Detect which cell encompasses the target text, then output its (X, Y) center coordinate. 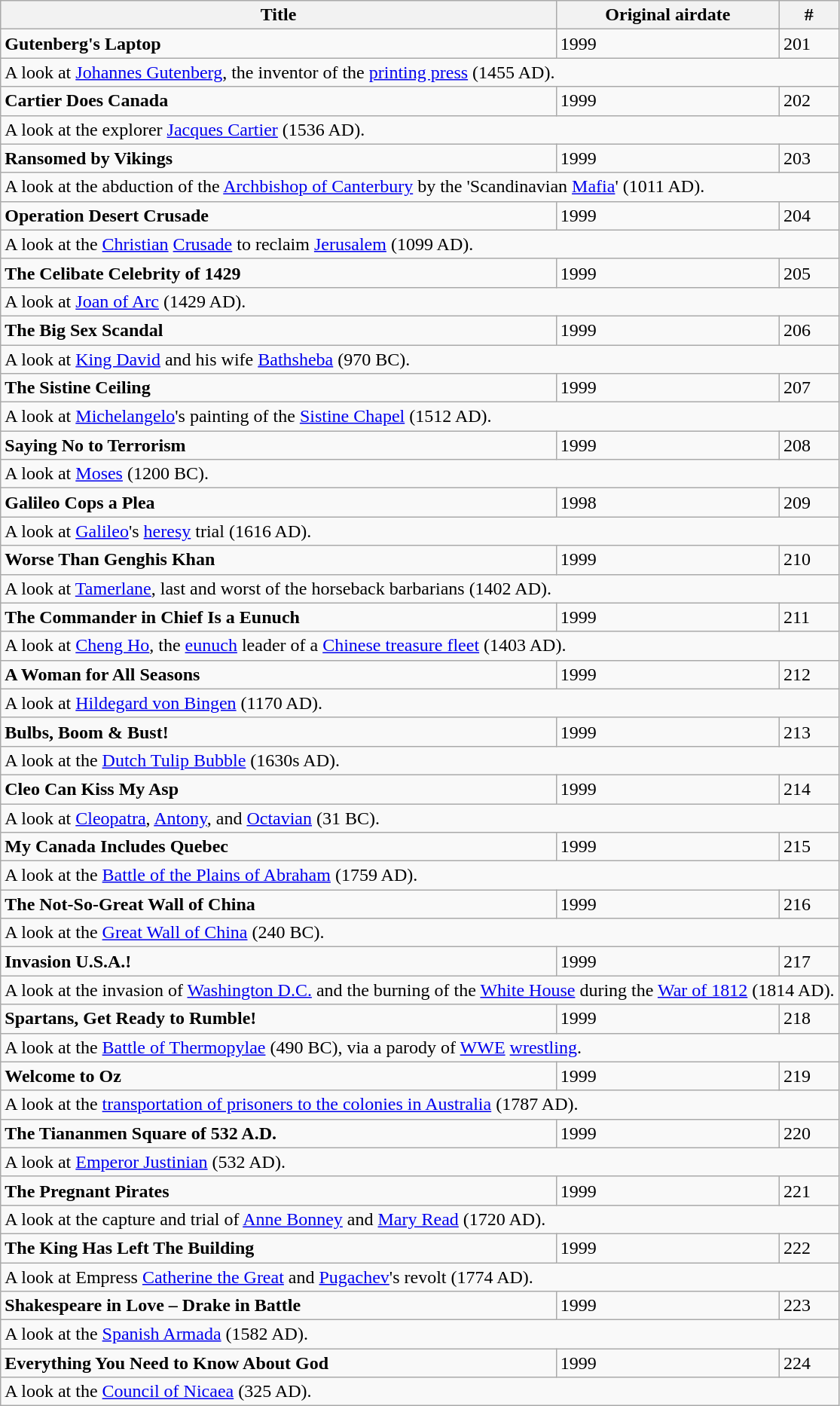
211 (809, 617)
Cartier Does Canada (279, 101)
A look at Cleopatra, Antony, and Octavian (31 BC). (420, 818)
A look at Moses (1200 BC). (420, 474)
216 (809, 904)
The Pregnant Pirates (279, 1191)
A look at the transportation of prisoners to the colonies in Australia (1787 AD). (420, 1105)
204 (809, 215)
218 (809, 1019)
A look at the Christian Crusade to reclaim Jerusalem (1099 AD). (420, 244)
A look at Hildegard von Bingen (1170 AD). (420, 703)
A look at the Dutch Tulip Bubble (1630s AD). (420, 760)
My Canada Includes Quebec (279, 847)
The Not-So-Great Wall of China (279, 904)
# (809, 15)
A look at the explorer Jacques Cartier (1536 AD). (420, 130)
1998 (667, 503)
Title (279, 15)
222 (809, 1248)
A look at the abduction of the Archbishop of Canterbury by the 'Scandinavian Mafia' (1011 AD). (420, 187)
A look at Michelangelo's painting of the Sistine Chapel (1512 AD). (420, 417)
A look at the Great Wall of China (240 BC). (420, 933)
A look at the Battle of Thermopylae (490 BC), via a parody of WWE wrestling. (420, 1047)
A look at Empress Catherine the Great and Pugachev's revolt (1774 AD). (420, 1277)
A look at the Spanish Armada (1582 AD). (420, 1334)
A look at Johannes Gutenberg, the inventor of the printing press (1455 AD). (420, 72)
A look at the Council of Nicaea (325 AD). (420, 1392)
Operation Desert Crusade (279, 215)
The Tiananmen Square of 532 A.D. (279, 1133)
A look at Cheng Ho, the eunuch leader of a Chinese treasure fleet (1403 AD). (420, 646)
Original airdate (667, 15)
The Sistine Ceiling (279, 388)
The King Has Left The Building (279, 1248)
206 (809, 330)
224 (809, 1363)
A look at the invasion of Washington D.C. and the burning of the White House during the War of 1812 (1814 AD). (420, 990)
A Woman for All Seasons (279, 674)
217 (809, 961)
A look at the Battle of the Plains of Abraham (1759 AD). (420, 876)
210 (809, 560)
Everything You Need to Know About God (279, 1363)
213 (809, 732)
A look at Joan of Arc (1429 AD). (420, 301)
The Commander in Chief Is a Eunuch (279, 617)
202 (809, 101)
Gutenberg's Laptop (279, 44)
208 (809, 445)
A look at Tamerlane, last and worst of the horseback barbarians (1402 AD). (420, 588)
Worse Than Genghis Khan (279, 560)
A look at Emperor Justinian (532 AD). (420, 1162)
223 (809, 1306)
Galileo Cops a Plea (279, 503)
203 (809, 158)
The Big Sex Scandal (279, 330)
Spartans, Get Ready to Rumble! (279, 1019)
212 (809, 674)
201 (809, 44)
Bulbs, Boom & Bust! (279, 732)
205 (809, 273)
214 (809, 789)
A look at Galileo's heresy trial (1616 AD). (420, 531)
Saying No to Terrorism (279, 445)
215 (809, 847)
Invasion U.S.A.! (279, 961)
209 (809, 503)
219 (809, 1076)
The Celibate Celebrity of 1429 (279, 273)
A look at the capture and trial of Anne Bonney and Mary Read (1720 AD). (420, 1219)
Welcome to Oz (279, 1076)
Cleo Can Kiss My Asp (279, 789)
221 (809, 1191)
A look at King David and his wife Bathsheba (970 BC). (420, 359)
220 (809, 1133)
207 (809, 388)
Ransomed by Vikings (279, 158)
Shakespeare in Love – Drake in Battle (279, 1306)
